Capture the cell that displays the provided text and extract its (X, Y) central coordinate. 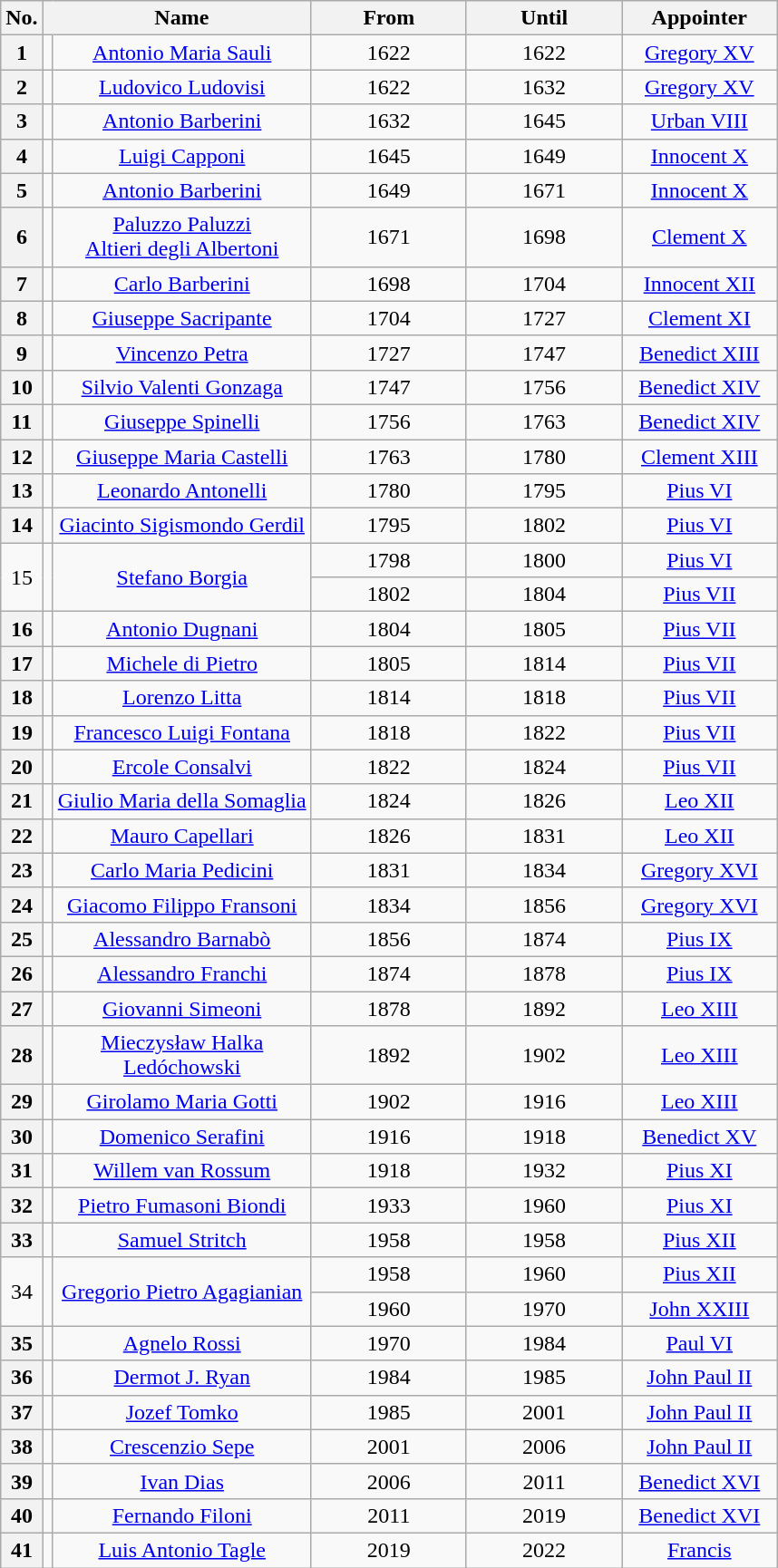
13 (22, 491)
12 (22, 456)
3 (22, 121)
Luigi Capponi (181, 156)
22 (22, 836)
Crescenzio Sepe (181, 1447)
1800 (544, 560)
Lorenzo Litta (181, 698)
9 (22, 353)
5 (22, 190)
Michele di Pietro (181, 663)
Stefano Borgia (181, 577)
40 (22, 1515)
Carlo Maria Pedicini (181, 870)
Giacomo Filippo Fransoni (181, 905)
34 (22, 1292)
Ludovico Ludovisi (181, 87)
Alessandro Barnabò (181, 939)
Gregorio Pietro Agagianian (181, 1292)
37 (22, 1412)
Giacinto Sigismondo Gerdil (181, 526)
Name (181, 18)
8 (22, 318)
Antonio Dugnani (181, 629)
11 (22, 421)
33 (22, 1240)
Pietro Fumasoni Biondi (181, 1205)
20 (22, 767)
Antonio Maria Sauli (181, 53)
Carlo Barberini (181, 284)
Until (544, 18)
16 (22, 629)
Jozef Tomko (181, 1412)
1 (22, 53)
17 (22, 663)
27 (22, 1009)
Clement XIII (700, 456)
6 (22, 237)
25 (22, 939)
32 (22, 1205)
28 (22, 1055)
1932 (544, 1171)
Ercole Consalvi (181, 767)
Vincenzo Petra (181, 353)
39 (22, 1481)
19 (22, 732)
Domenico Serafini (181, 1137)
From (388, 18)
Urban VIII (700, 121)
18 (22, 698)
Dermot J. Ryan (181, 1378)
No. (22, 18)
36 (22, 1378)
Samuel Stritch (181, 1240)
15 (22, 577)
Silvio Valenti Gonzaga (181, 387)
Willem van Rossum (181, 1171)
29 (22, 1102)
2 (22, 87)
Clement X (700, 237)
41 (22, 1550)
Benedict XIII (700, 353)
Luis Antonio Tagle (181, 1550)
Francesco Luigi Fontana (181, 732)
21 (22, 801)
Ivan Dias (181, 1481)
Giuseppe Maria Castelli (181, 456)
John XXIII (700, 1309)
10 (22, 387)
Giuseppe Sacripante (181, 318)
Giuseppe Spinelli (181, 421)
26 (22, 973)
7 (22, 284)
1798 (388, 560)
Mauro Capellari (181, 836)
35 (22, 1343)
23 (22, 870)
4 (22, 156)
Francis (700, 1550)
1933 (388, 1205)
14 (22, 526)
Mieczysław HalkaLedóchowski (181, 1055)
Clement XI (700, 318)
Girolamo Maria Gotti (181, 1102)
Agnelo Rossi (181, 1343)
Appointer (700, 18)
24 (22, 905)
38 (22, 1447)
Fernando Filoni (181, 1515)
Giulio Maria della Somaglia (181, 801)
31 (22, 1171)
30 (22, 1137)
Paul VI (700, 1343)
2022 (544, 1550)
Benedict XV (700, 1137)
Giovanni Simeoni (181, 1009)
Innocent XII (700, 284)
Leonardo Antonelli (181, 491)
Alessandro Franchi (181, 973)
Paluzzo PaluzziAltieri degli Albertoni (181, 237)
